Find where the given text appears and provide that cell's center as [X, Y] coordinate. 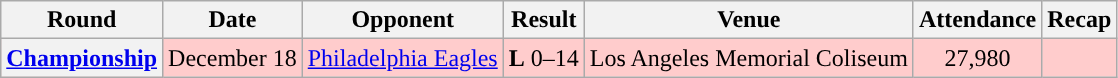
Venue [748, 20]
Championship [82, 58]
Opponent [402, 20]
Result [544, 20]
Recap [1080, 20]
Los Angeles Memorial Coliseum [748, 58]
L 0–14 [544, 58]
27,980 [977, 58]
Attendance [977, 20]
Date [233, 20]
Philadelphia Eagles [402, 58]
Round [82, 20]
December 18 [233, 58]
